Detect which cell encompasses the target text, then output its [X, Y] center coordinate. 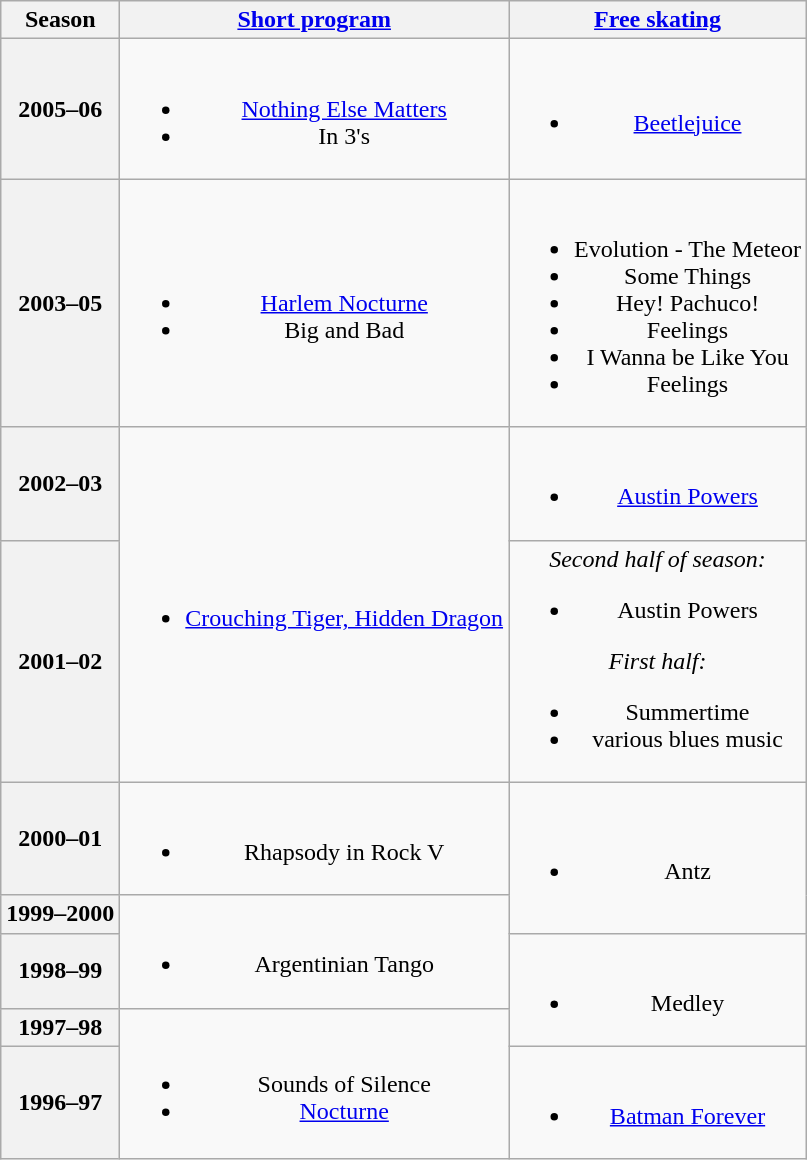
1999–2000 [60, 914]
Free skating [658, 20]
2005–06 [60, 109]
Crouching Tiger, Hidden Dragon [314, 604]
Argentinian Tango [314, 952]
2002–03 [60, 484]
Medley [658, 990]
Beetlejuice [658, 109]
Sounds of SilenceNocturne [314, 1084]
Austin Powers [658, 484]
Antz [658, 858]
2001–02 [60, 661]
Season [60, 20]
Evolution - The Meteor Some Things Hey! Pachuco! Feelings I Wanna be Like You Feelings [658, 303]
Second half of season:Austin Powers First half:Summertimevarious blues music [658, 661]
Batman Forever [658, 1102]
2000–01 [60, 838]
Nothing Else Matters In 3's [314, 109]
1997–98 [60, 1027]
2003–05 [60, 303]
Short program [314, 20]
1996–97 [60, 1102]
Harlem Nocturne Big and Bad [314, 303]
Rhapsody in Rock V [314, 838]
1998–99 [60, 970]
